Extract the (x, y) coordinate from the center of the cell holding the provided text.  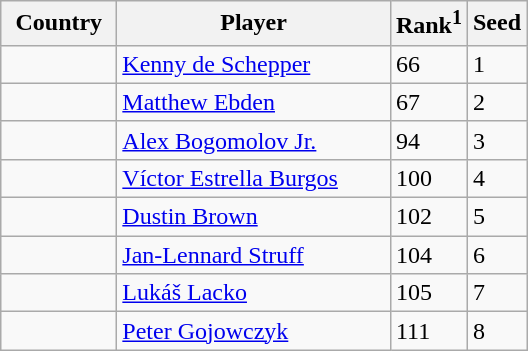
Kenny de Schepper (254, 64)
Peter Gojowczyk (254, 331)
104 (428, 255)
Rank1 (428, 24)
105 (428, 293)
102 (428, 217)
5 (496, 217)
6 (496, 255)
Jan-Lennard Struff (254, 255)
Matthew Ebden (254, 102)
2 (496, 102)
8 (496, 331)
1 (496, 64)
67 (428, 102)
Víctor Estrella Burgos (254, 178)
94 (428, 140)
66 (428, 64)
Lukáš Lacko (254, 293)
7 (496, 293)
3 (496, 140)
100 (428, 178)
111 (428, 331)
Seed (496, 24)
Country (59, 24)
4 (496, 178)
Alex Bogomolov Jr. (254, 140)
Dustin Brown (254, 217)
Player (254, 24)
